Output the (x, y) coordinate of the center of the cell containing the given text.  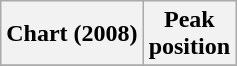
Peak position (189, 34)
Chart (2008) (72, 34)
